Output the [X, Y] coordinate of the center of the cell containing the given text.  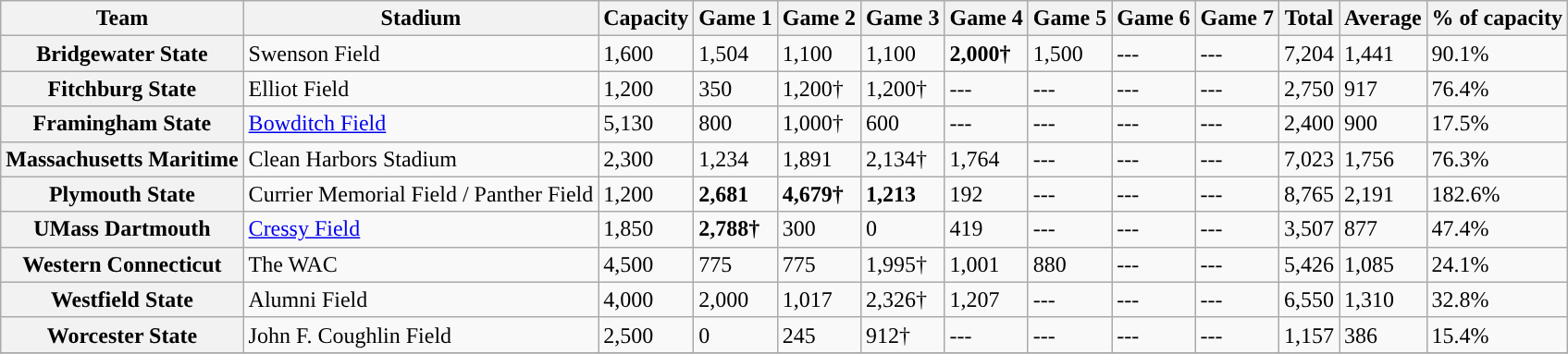
2,500 [646, 335]
Massachusetts Maritime [122, 159]
1,891 [819, 159]
880 [1069, 264]
600 [903, 124]
877 [1384, 229]
917 [1384, 89]
Game 3 [903, 18]
3,507 [1308, 229]
900 [1384, 124]
47.4% [1497, 229]
1,504 [735, 54]
Game 6 [1154, 18]
Alumni Field [421, 299]
2,681 [735, 194]
419 [986, 229]
2,326† [903, 299]
1,000† [819, 124]
1,310 [1384, 299]
Capacity [646, 18]
Stadium [421, 18]
1,157 [1308, 335]
Bridgewater State [122, 54]
7,204 [1308, 54]
Game 4 [986, 18]
1,600 [646, 54]
Plymouth State [122, 194]
1,017 [819, 299]
2,750 [1308, 89]
4,500 [646, 264]
2,400 [1308, 124]
76.3% [1497, 159]
2,000 [735, 299]
1,764 [986, 159]
The WAC [421, 264]
24.1% [1497, 264]
Average [1384, 18]
350 [735, 89]
300 [819, 229]
Game 5 [1069, 18]
2,191 [1384, 194]
182.6% [1497, 194]
2,000† [986, 54]
76.4% [1497, 89]
15.4% [1497, 335]
1,001 [986, 264]
Game 7 [1237, 18]
John F. Coughlin Field [421, 335]
32.8% [1497, 299]
UMass Dartmouth [122, 229]
Game 1 [735, 18]
2,134† [903, 159]
192 [986, 194]
Fitchburg State [122, 89]
2,300 [646, 159]
Swenson Field [421, 54]
1,995† [903, 264]
Total [1308, 18]
90.1% [1497, 54]
6,550 [1308, 299]
Western Connecticut [122, 264]
Game 2 [819, 18]
Currier Memorial Field / Panther Field [421, 194]
% of capacity [1497, 18]
Team [122, 18]
Westfield State [122, 299]
Elliot Field [421, 89]
Worcester State [122, 335]
1,234 [735, 159]
386 [1384, 335]
Bowditch Field [421, 124]
5,426 [1308, 264]
245 [819, 335]
800 [735, 124]
1,207 [986, 299]
1,500 [1069, 54]
1,756 [1384, 159]
1,213 [903, 194]
17.5% [1497, 124]
2,788† [735, 229]
7,023 [1308, 159]
1,085 [1384, 264]
5,130 [646, 124]
1,441 [1384, 54]
1,850 [646, 229]
Framingham State [122, 124]
8,765 [1308, 194]
Clean Harbors Stadium [421, 159]
912† [903, 335]
Cressy Field [421, 229]
4,000 [646, 299]
4,679† [819, 194]
